Pinpoint the cell where the given text exists, returning its [x, y] midpoint coordinate. 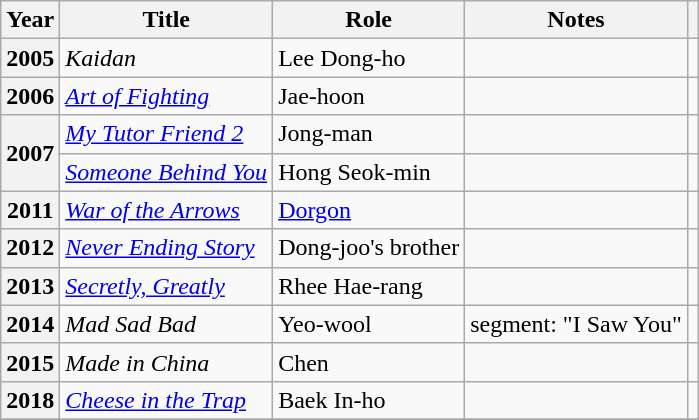
Title [166, 20]
segment: "I Saw You" [576, 324]
Rhee Hae-rang [369, 286]
War of the Arrows [166, 210]
Jae-hoon [369, 96]
Dong-joo's brother [369, 248]
Yeo-wool [369, 324]
Year [30, 20]
Art of Fighting [166, 96]
My Tutor Friend 2 [166, 134]
Hong Seok-min [369, 172]
Chen [369, 362]
Baek In-ho [369, 400]
Jong-man [369, 134]
2014 [30, 324]
Never Ending Story [166, 248]
2015 [30, 362]
2007 [30, 153]
2018 [30, 400]
2006 [30, 96]
Notes [576, 20]
2011 [30, 210]
2013 [30, 286]
Role [369, 20]
Made in China [166, 362]
Lee Dong-ho [369, 58]
Mad Sad Bad [166, 324]
Kaidan [166, 58]
2005 [30, 58]
2012 [30, 248]
Cheese in the Trap [166, 400]
Someone Behind You [166, 172]
Secretly, Greatly [166, 286]
Dorgon [369, 210]
